Return (X, Y) of the center of cell containing provided text 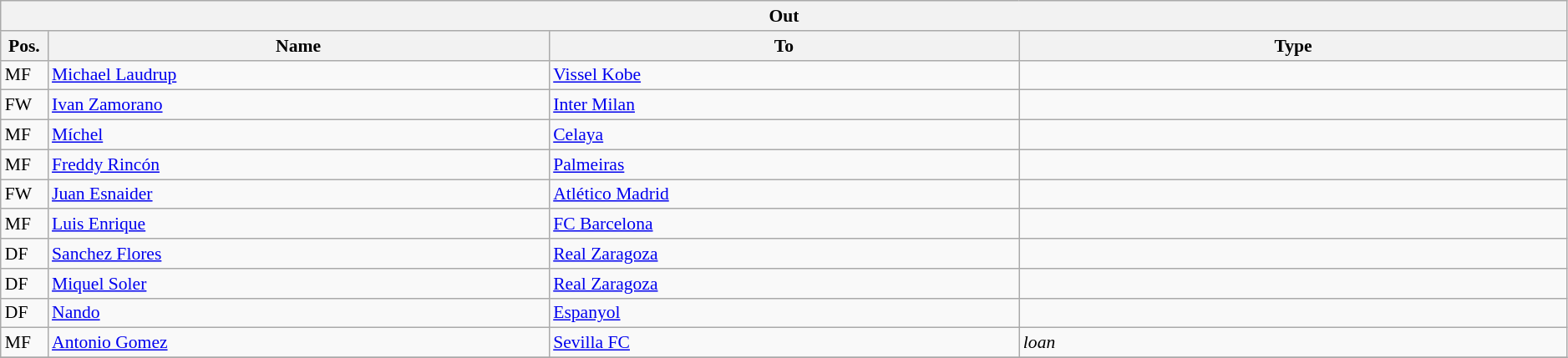
Sevilla FC (784, 343)
Vissel Kobe (784, 75)
Celaya (784, 135)
Palmeiras (784, 164)
Out (784, 16)
Juan Esnaider (298, 194)
Espanyol (784, 313)
Míchel (298, 135)
Sanchez Flores (298, 254)
Pos. (24, 46)
FC Barcelona (784, 224)
Name (298, 46)
To (784, 46)
Atlético Madrid (784, 194)
Miquel Soler (298, 284)
Luis Enrique (298, 224)
Antonio Gomez (298, 343)
Inter Milan (784, 105)
Ivan Zamorano (298, 105)
Freddy Rincón (298, 164)
loan (1293, 343)
Type (1293, 46)
Michael Laudrup (298, 75)
Nando (298, 313)
